Pinpoint the cell where the given text exists, returning its [X, Y] midpoint coordinate. 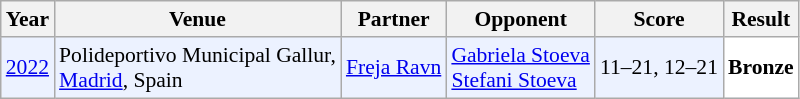
Year [28, 19]
Freja Ravn [394, 68]
Partner [394, 19]
Opponent [520, 19]
Polideportivo Municipal Gallur,Madrid, Spain [198, 68]
2022 [28, 68]
Score [659, 19]
11–21, 12–21 [659, 68]
Gabriela Stoeva Stefani Stoeva [520, 68]
Bronze [761, 68]
Venue [198, 19]
Result [761, 19]
